Locate the cell with the specified text and output its (X, Y) center coordinate. 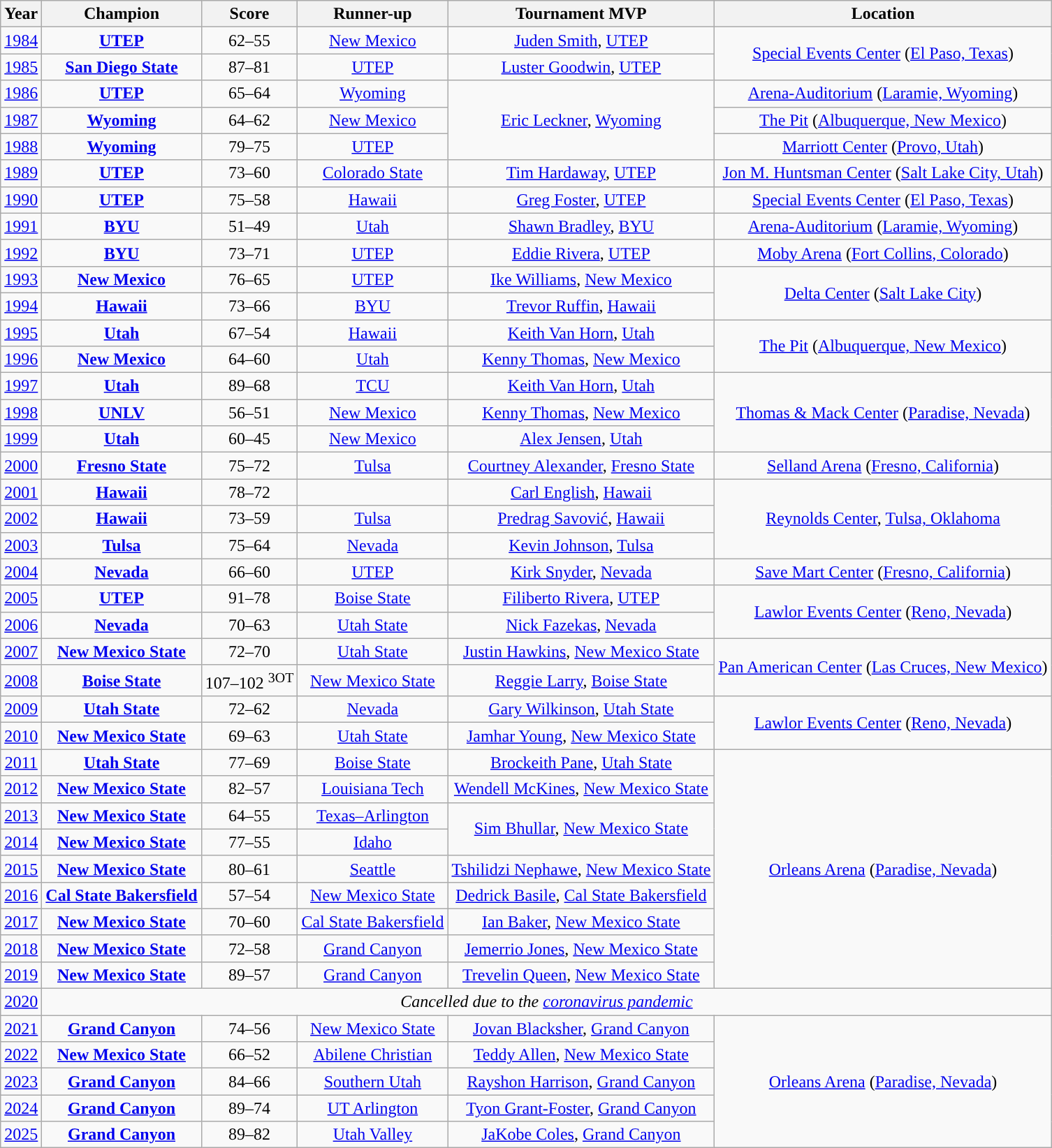
73–60 (249, 173)
69–63 (249, 736)
San Diego State (122, 67)
2014 (21, 842)
Save Mart Center (Fresno, California) (883, 572)
2002 (21, 519)
1992 (21, 253)
1984 (21, 41)
Location (883, 14)
1994 (21, 306)
2023 (21, 1082)
73–71 (249, 253)
89–68 (249, 386)
Carl English, Hawaii (581, 492)
75–58 (249, 200)
Southern Utah (373, 1082)
Marriott Center (Provo, Utah) (883, 147)
70–63 (249, 625)
Gary Wilkinson, Utah State (581, 709)
2011 (21, 763)
72–58 (249, 948)
Cancelled due to the coronavirus pandemic (546, 1002)
Trevelin Queen, New Mexico State (581, 975)
72–62 (249, 709)
Tyon Grant-Foster, Grand Canyon (581, 1108)
Ike Williams, New Mexico (581, 279)
2009 (21, 709)
1996 (21, 360)
Filiberto Rivera, UTEP (581, 598)
2012 (21, 789)
2004 (21, 572)
Delta Center (Salt Lake City) (883, 293)
Ian Baker, New Mexico State (581, 922)
1986 (21, 94)
60–45 (249, 439)
1991 (21, 226)
89–74 (249, 1108)
Texas–Arlington (373, 816)
Brockeith Pane, Utah State (581, 763)
Predrag Savović, Hawaii (581, 519)
Louisiana Tech (373, 789)
51–49 (249, 226)
2005 (21, 598)
2015 (21, 869)
57–54 (249, 895)
Tshilidzi Nephawe, New Mexico State (581, 869)
75–64 (249, 545)
Abilene Christian (373, 1055)
Moby Arena (Fort Collins, Colorado) (883, 253)
82–57 (249, 789)
2003 (21, 545)
Reynolds Center, Tulsa, Oklahoma (883, 519)
Jovan Blacksher, Grand Canyon (581, 1029)
Eric Leckner, Wyoming (581, 120)
87–81 (249, 67)
66–52 (249, 1055)
Score (249, 14)
64–60 (249, 360)
2013 (21, 816)
Year (21, 14)
Shawn Bradley, BYU (581, 226)
Seattle (373, 869)
UT Arlington (373, 1108)
1988 (21, 147)
65–64 (249, 94)
Sim Bhullar, New Mexico State (581, 829)
107–102 3OT (249, 680)
78–72 (249, 492)
77–69 (249, 763)
Reggie Larry, Boise State (581, 680)
2025 (21, 1135)
Utah Valley (373, 1135)
73–66 (249, 306)
75–72 (249, 466)
Wendell McKines, New Mexico State (581, 789)
77–55 (249, 842)
Colorado State (373, 173)
Pan American Center (Las Cruces, New Mexico) (883, 668)
Alex Jensen, Utah (581, 439)
1993 (21, 279)
2024 (21, 1108)
76–65 (249, 279)
56–51 (249, 413)
Jamhar Young, New Mexico State (581, 736)
2001 (21, 492)
64–62 (249, 120)
Luster Goodwin, UTEP (581, 67)
2006 (21, 625)
70–60 (249, 922)
2010 (21, 736)
Trevor Ruffin, Hawaii (581, 306)
2016 (21, 895)
91–78 (249, 598)
84–66 (249, 1082)
67–54 (249, 333)
UNLV (122, 413)
Champion (122, 14)
Kirk Snyder, Nevada (581, 572)
2008 (21, 680)
2022 (21, 1055)
74–56 (249, 1029)
2007 (21, 652)
Selland Arena (Fresno, California) (883, 466)
Thomas & Mack Center (Paradise, Nevada) (883, 413)
JaKobe Coles, Grand Canyon (581, 1135)
62–55 (249, 41)
Jon M. Huntsman Center (Salt Lake City, Utah) (883, 173)
80–61 (249, 869)
1987 (21, 120)
79–75 (249, 147)
Kevin Johnson, Tulsa (581, 545)
2018 (21, 948)
Greg Foster, UTEP (581, 200)
1997 (21, 386)
Idaho (373, 842)
1995 (21, 333)
Jemerrio Jones, New Mexico State (581, 948)
Rayshon Harrison, Grand Canyon (581, 1082)
Teddy Allen, New Mexico State (581, 1055)
66–60 (249, 572)
89–57 (249, 975)
1998 (21, 413)
73–59 (249, 519)
Tim Hardaway, UTEP (581, 173)
TCU (373, 386)
1989 (21, 173)
2021 (21, 1029)
Juden Smith, UTEP (581, 41)
1990 (21, 200)
2020 (21, 1002)
2000 (21, 466)
Runner-up (373, 14)
2017 (21, 922)
1985 (21, 67)
89–82 (249, 1135)
Courtney Alexander, Fresno State (581, 466)
1999 (21, 439)
Fresno State (122, 466)
72–70 (249, 652)
Dedrick Basile, Cal State Bakersfield (581, 895)
Tournament MVP (581, 14)
2019 (21, 975)
Nick Fazekas, Nevada (581, 625)
64–55 (249, 816)
Eddie Rivera, UTEP (581, 253)
Justin Hawkins, New Mexico State (581, 652)
